Pinpoint the cell where the given text exists, returning its (X, Y) midpoint coordinate. 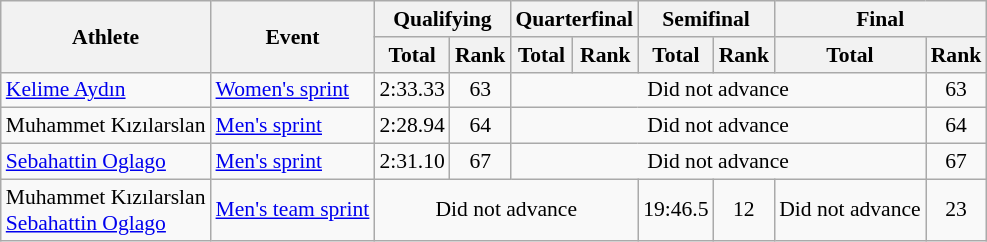
Women's sprint (293, 90)
19:46.5 (676, 210)
Kelime Aydın (106, 90)
Men's team sprint (293, 210)
Quarterfinal (574, 19)
Muhammet Kızılarslan Sebahattin Oglago (106, 210)
2:31.10 (412, 162)
Athlete (106, 36)
2:33.33 (412, 90)
Qualifying (442, 19)
Muhammet Kızılarslan (106, 126)
2:28.94 (412, 126)
Event (293, 36)
Semifinal (706, 19)
Final (880, 19)
23 (956, 210)
12 (744, 210)
Sebahattin Oglago (106, 162)
